Return [X, Y] of the center of cell containing provided text 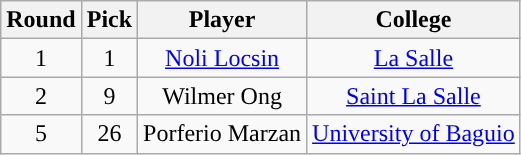
La Salle [414, 58]
College [414, 20]
University of Baguio [414, 134]
Round [41, 20]
26 [109, 134]
9 [109, 96]
Porferio Marzan [222, 134]
Pick [109, 20]
Noli Locsin [222, 58]
Player [222, 20]
Wilmer Ong [222, 96]
Saint La Salle [414, 96]
2 [41, 96]
5 [41, 134]
